For the text-containing cell, return its midpoint in (x, y) coordinate format. 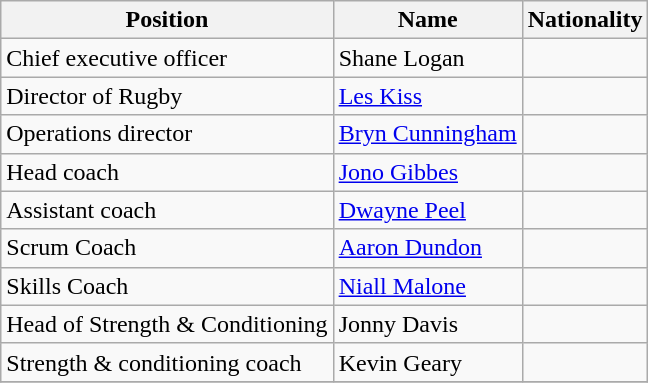
Jonny Davis (428, 324)
Jono Gibbes (428, 172)
Director of Rugby (167, 96)
Scrum Coach (167, 248)
Head coach (167, 172)
Operations director (167, 134)
Les Kiss (428, 96)
Shane Logan (428, 58)
Aaron Dundon (428, 248)
Strength & conditioning coach (167, 362)
Chief executive officer (167, 58)
Kevin Geary (428, 362)
Skills Coach (167, 286)
Niall Malone (428, 286)
Nationality (585, 20)
Bryn Cunningham (428, 134)
Assistant coach (167, 210)
Position (167, 20)
Dwayne Peel (428, 210)
Name (428, 20)
Head of Strength & Conditioning (167, 324)
